Capture the cell that displays the provided text and extract its (X, Y) central coordinate. 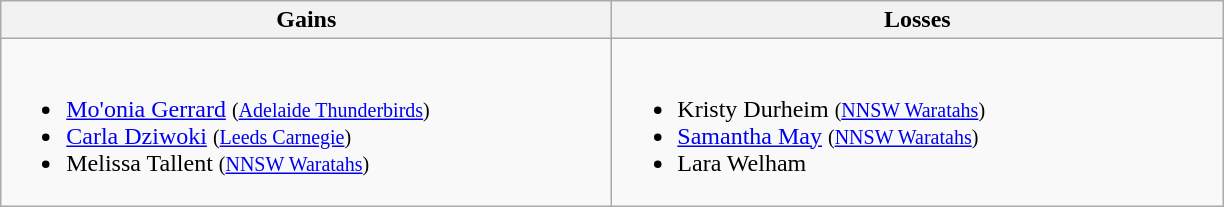
Mo'onia Gerrard (Adelaide Thunderbirds) Carla Dziwoki (Leeds Carnegie) Melissa Tallent (NNSW Waratahs) (306, 122)
Kristy Durheim (NNSW Waratahs)Samantha May (NNSW Waratahs)Lara Welham (918, 122)
Losses (918, 20)
Gains (306, 20)
